Detect which cell encompasses the target text, then output its (X, Y) center coordinate. 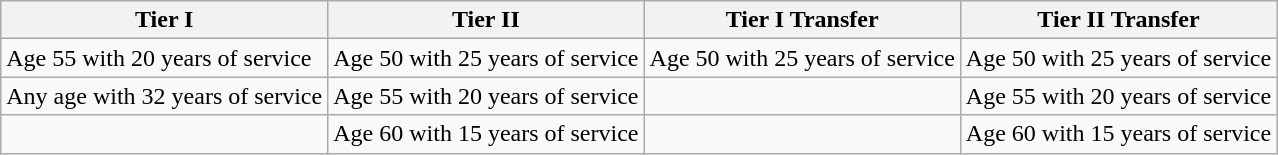
Tier I Transfer (802, 20)
Tier I (164, 20)
Tier II Transfer (1118, 20)
Any age with 32 years of service (164, 96)
Tier II (486, 20)
